Detect which cell encompasses the target text, then output its (X, Y) center coordinate. 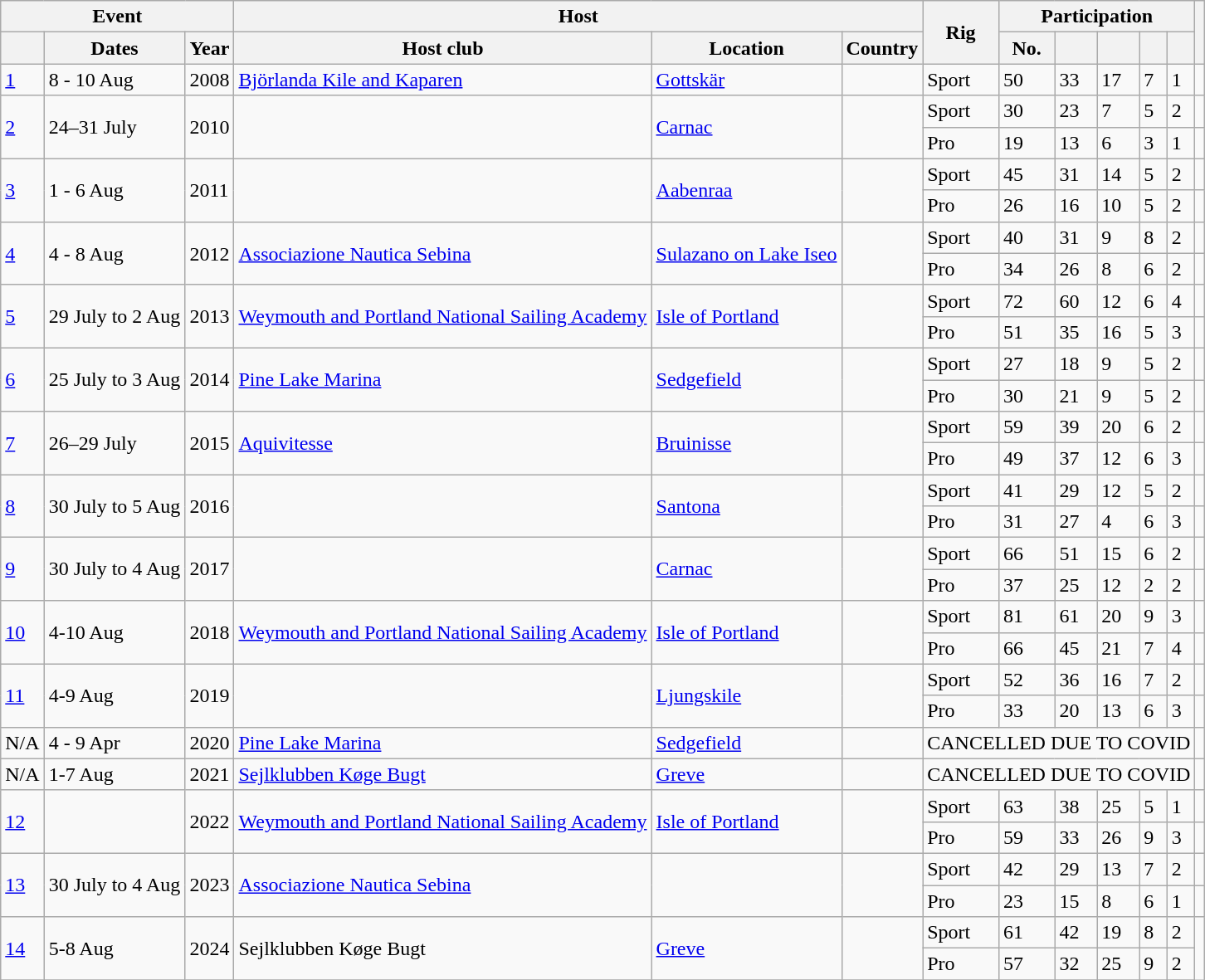
81 (1026, 617)
4 - 8 Aug (115, 253)
2021 (209, 774)
2008 (209, 80)
49 (1026, 459)
39 (1076, 427)
1-7 Aug (115, 774)
2015 (209, 443)
2018 (209, 632)
30 July to 5 Aug (115, 506)
8 - 10 Aug (115, 80)
32 (1076, 964)
36 (1076, 680)
Participation (1096, 17)
Gottskär (747, 80)
Event (118, 17)
24–31 July (115, 127)
2022 (209, 822)
4 - 9 Apr (115, 743)
Sulazano on Lake Iseo (747, 253)
63 (1026, 806)
Year (209, 48)
Santona (747, 506)
2023 (209, 885)
34 (1026, 269)
5-8 Aug (115, 948)
4-9 Aug (115, 695)
41 (1026, 490)
2019 (209, 695)
26–29 July (115, 443)
2010 (209, 127)
40 (1026, 237)
29 July to 2 Aug (115, 316)
Country (882, 48)
2011 (209, 190)
Dates (115, 48)
52 (1026, 680)
No. (1026, 48)
4-10 Aug (115, 632)
60 (1076, 300)
2014 (209, 379)
2013 (209, 316)
72 (1026, 300)
50 (1026, 80)
Rig (961, 32)
Ljungskile (747, 695)
18 (1076, 363)
2020 (209, 743)
Bruinisse (747, 443)
Host (578, 17)
Aabenraa (747, 190)
1 - 6 Aug (115, 190)
11 (22, 695)
35 (1076, 332)
2017 (209, 569)
17 (1119, 80)
57 (1026, 964)
2012 (209, 253)
38 (1076, 806)
2024 (209, 948)
Host club (443, 48)
Location (747, 48)
Björlanda Kile and Kaparen (443, 80)
2016 (209, 506)
Aquivitesse (443, 443)
25 July to 3 Aug (115, 379)
